Return the [X, Y] coordinate for the center point of the cell that contains the specified text.  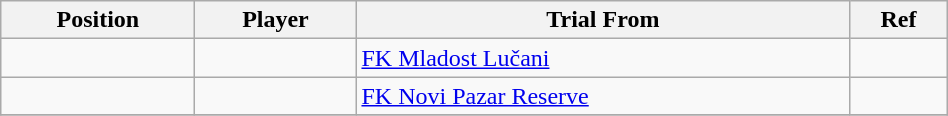
Trial From [603, 20]
FK Novi Pazar Reserve [603, 96]
Player [276, 20]
Ref [899, 20]
Position [98, 20]
FK Mladost Lučani [603, 58]
